Capture the cell that displays the provided text and extract its [X, Y] central coordinate. 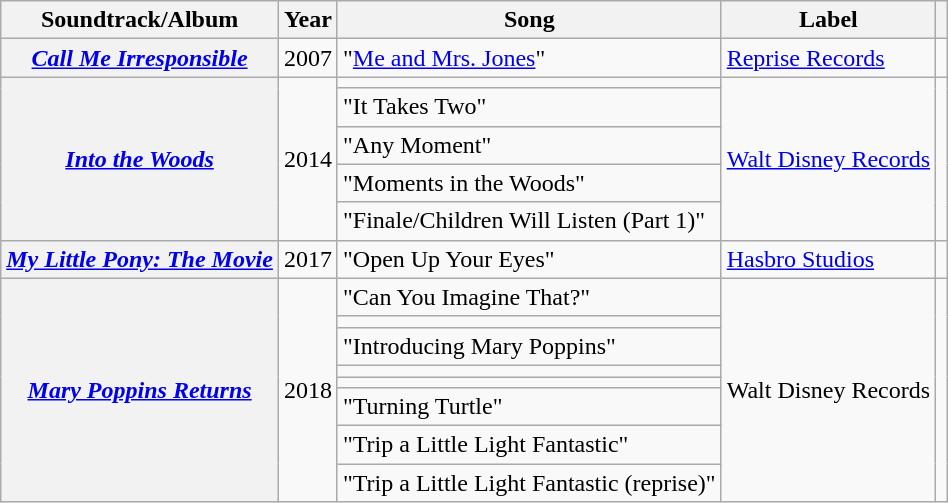
Song [529, 20]
Label [828, 20]
Into the Woods [140, 158]
2007 [308, 58]
2014 [308, 158]
"Me and Mrs. Jones" [529, 58]
2018 [308, 390]
"It Takes Two" [529, 107]
"Open Up Your Eyes" [529, 259]
Hasbro Studios [828, 259]
Call Me Irresponsible [140, 58]
"Trip a Little Light Fantastic (reprise)" [529, 483]
"Can You Imagine That?" [529, 297]
2017 [308, 259]
Year [308, 20]
"Trip a Little Light Fantastic" [529, 445]
My Little Pony: The Movie [140, 259]
Reprise Records [828, 58]
"Turning Turtle" [529, 407]
"Finale/Children Will Listen (Part 1)" [529, 221]
"Moments in the Woods" [529, 183]
"Introducing Mary Poppins" [529, 346]
Mary Poppins Returns [140, 390]
"Any Moment" [529, 145]
Soundtrack/Album [140, 20]
